Scan for the cell matching the given text and deliver its (x, y) coordinate at center. 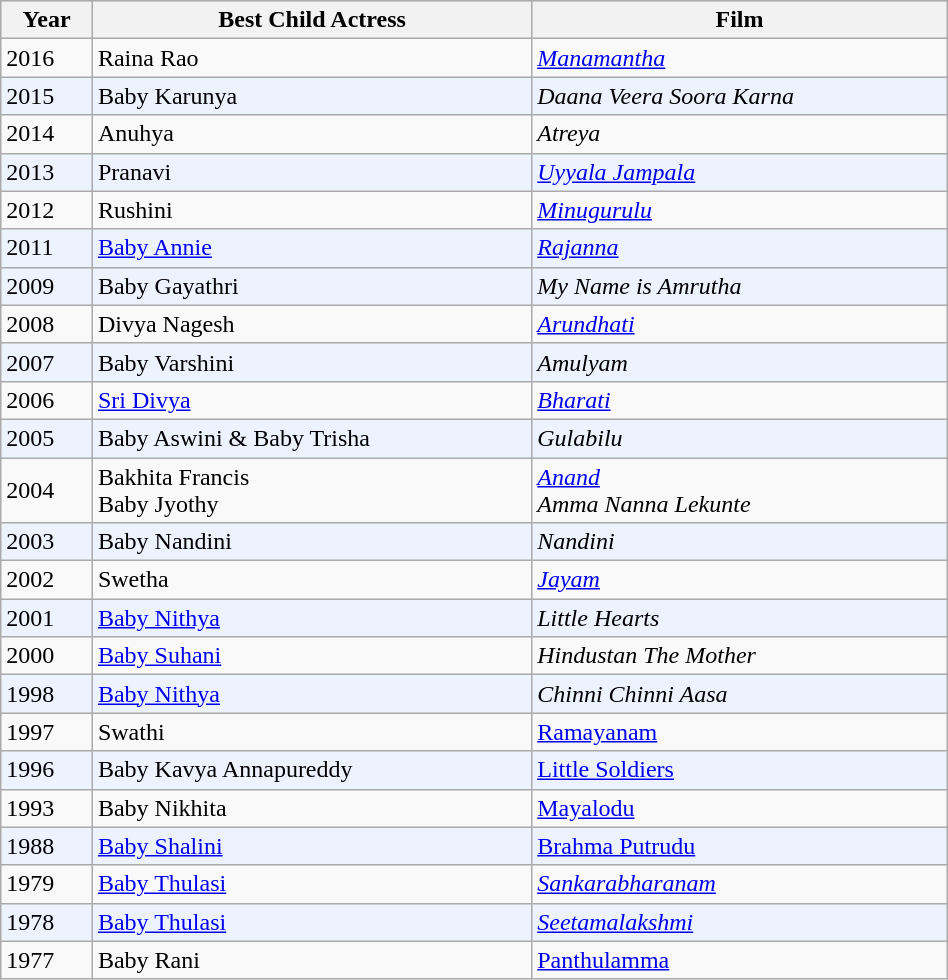
1979 (47, 884)
Sri Divya (312, 400)
Pranavi (312, 172)
Baby Aswini & Baby Trisha (312, 438)
2007 (47, 362)
Amulyam (740, 362)
Swathi (312, 732)
Baby Suhani (312, 656)
1988 (47, 846)
2009 (47, 286)
Baby Rani (312, 960)
2000 (47, 656)
Brahma Putrudu (740, 846)
2015 (47, 96)
Atreya (740, 134)
2006 (47, 400)
1998 (47, 694)
Nandini (740, 542)
2002 (47, 580)
Bakhita Francis Baby Jyothy (312, 490)
Arundhati (740, 324)
Baby Nikhita (312, 808)
Anuhya (312, 134)
2012 (47, 210)
Baby Karunya (312, 96)
Rajanna (740, 248)
Sankarabharanam (740, 884)
Ramayanam (740, 732)
My Name is Amrutha (740, 286)
1996 (47, 770)
Uyyala Jampala (740, 172)
Gulabilu (740, 438)
Chinni Chinni Aasa (740, 694)
Mayalodu (740, 808)
Little Soldiers (740, 770)
Rushini (312, 210)
Baby Kavya Annapureddy (312, 770)
Anand Amma Nanna Lekunte (740, 490)
Seetamalakshmi (740, 922)
Year (47, 20)
1978 (47, 922)
Baby Varshini (312, 362)
Minugurulu (740, 210)
Jayam (740, 580)
Daana Veera Soora Karna (740, 96)
2016 (47, 58)
Hindustan The Mother (740, 656)
2001 (47, 618)
2013 (47, 172)
2014 (47, 134)
2004 (47, 490)
Bharati (740, 400)
Baby Nandini (312, 542)
Raina Rao (312, 58)
Film (740, 20)
Swetha (312, 580)
2005 (47, 438)
Panthulamma (740, 960)
Baby Gayathri (312, 286)
Best Child Actress (312, 20)
1993 (47, 808)
1977 (47, 960)
Baby Shalini (312, 846)
2003 (47, 542)
2011 (47, 248)
1997 (47, 732)
Divya Nagesh (312, 324)
2008 (47, 324)
Manamantha (740, 58)
Baby Annie (312, 248)
Little Hearts (740, 618)
